For the text-containing cell, return its midpoint in (x, y) coordinate format. 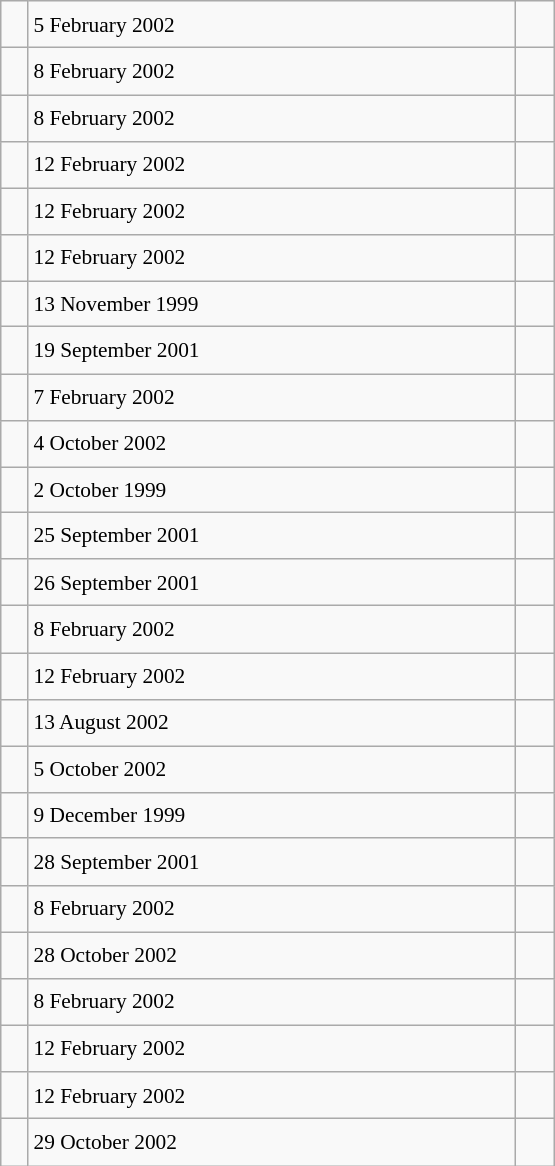
13 November 1999 (272, 304)
19 September 2001 (272, 350)
9 December 1999 (272, 816)
25 September 2001 (272, 536)
26 September 2001 (272, 582)
2 October 1999 (272, 490)
5 February 2002 (272, 24)
29 October 2002 (272, 1142)
28 October 2002 (272, 956)
4 October 2002 (272, 444)
7 February 2002 (272, 398)
28 September 2001 (272, 862)
5 October 2002 (272, 770)
13 August 2002 (272, 722)
